Identify which cell holds the provided text, then report its (X, Y) central coordinate. 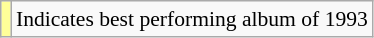
Indicates best performing album of 1993 (192, 19)
